Return the (X, Y) coordinate for the center point of the cell that contains the specified text.  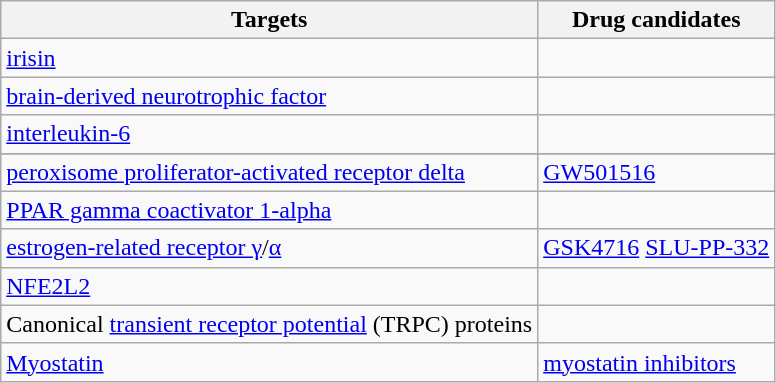
Targets (270, 20)
GW501516 (656, 172)
Myostatin (270, 362)
estrogen-related receptor γ/α (270, 248)
peroxisome proliferator-activated receptor delta (270, 172)
GSK4716 SLU-PP-332 (656, 248)
myostatin inhibitors (656, 362)
NFE2L2 (270, 286)
Drug candidates (656, 20)
Canonical transient receptor potential (TRPC) proteins (270, 324)
interleukin-6 (270, 134)
irisin (270, 58)
PPAR gamma coactivator 1-alpha (270, 210)
brain-derived neurotrophic factor (270, 96)
